Provide the [x, y] coordinate of the cell's center where the given text is located.  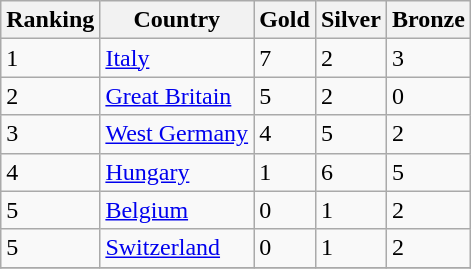
Ranking [50, 20]
Belgium [177, 210]
Italy [177, 58]
Bronze [428, 20]
7 [285, 58]
West Germany [177, 134]
Gold [285, 20]
Hungary [177, 172]
Country [177, 20]
Silver [350, 20]
Switzerland [177, 248]
6 [350, 172]
Great Britain [177, 96]
